Detect which cell encompasses the target text, then output its [X, Y] center coordinate. 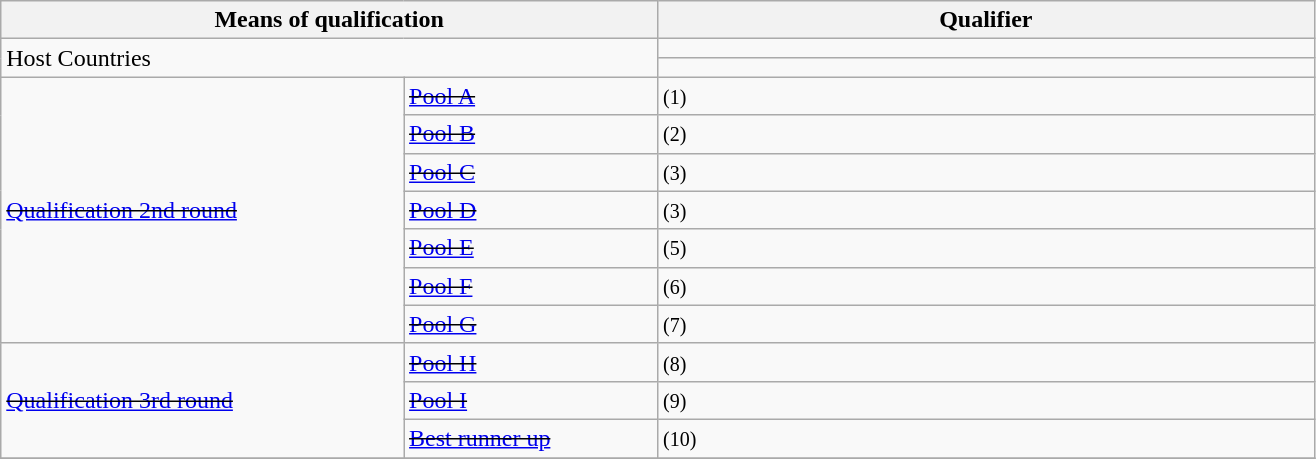
Pool A [531, 96]
Pool D [531, 210]
(9) [986, 400]
Qualification 3rd round [202, 400]
Pool C [531, 172]
Qualification 2nd round [202, 210]
Host Countries [330, 58]
(7) [986, 324]
(2) [986, 134]
(6) [986, 286]
Pool E [531, 248]
Best runner up [531, 438]
(5) [986, 248]
(1) [986, 96]
(10) [986, 438]
Means of qualification [330, 20]
Qualifier [986, 20]
Pool B [531, 134]
Pool I [531, 400]
Pool H [531, 362]
Pool G [531, 324]
(8) [986, 362]
Pool F [531, 286]
